For the text-containing cell, return its midpoint in [X, Y] coordinate format. 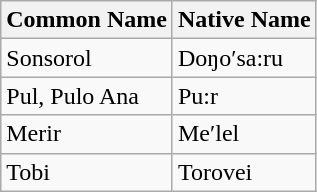
Pu:r [244, 96]
Tobi [87, 172]
Torovei [244, 172]
Merir [87, 134]
Common Name [87, 20]
Pul, Pulo Ana [87, 96]
Native Name [244, 20]
Doŋo′sa:ru [244, 58]
Sonsorol [87, 58]
Me′lel [244, 134]
